Pinpoint the cell where the given text exists, returning its (X, Y) midpoint coordinate. 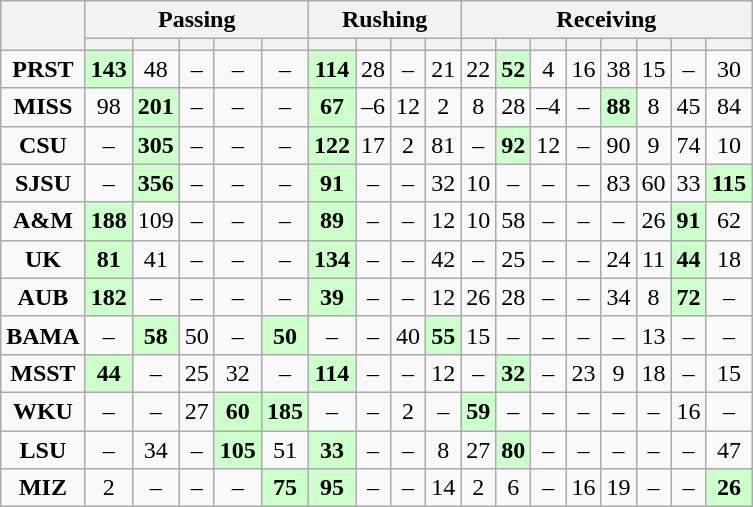
40 (408, 335)
51 (284, 449)
305 (156, 145)
19 (618, 488)
39 (332, 297)
–4 (548, 107)
92 (514, 145)
72 (688, 297)
30 (729, 69)
CSU (43, 145)
90 (618, 145)
201 (156, 107)
13 (654, 335)
AUB (43, 297)
59 (478, 411)
WKU (43, 411)
MIZ (43, 488)
67 (332, 107)
Receiving (606, 20)
95 (332, 488)
47 (729, 449)
4 (548, 69)
11 (654, 259)
80 (514, 449)
62 (729, 221)
105 (238, 449)
188 (108, 221)
UK (43, 259)
A&M (43, 221)
84 (729, 107)
38 (618, 69)
182 (108, 297)
185 (284, 411)
22 (478, 69)
21 (444, 69)
75 (284, 488)
356 (156, 183)
88 (618, 107)
143 (108, 69)
41 (156, 259)
23 (584, 373)
74 (688, 145)
52 (514, 69)
115 (729, 183)
55 (444, 335)
134 (332, 259)
17 (374, 145)
PRST (43, 69)
SJSU (43, 183)
LSU (43, 449)
14 (444, 488)
MISS (43, 107)
–6 (374, 107)
122 (332, 145)
24 (618, 259)
BAMA (43, 335)
83 (618, 183)
45 (688, 107)
42 (444, 259)
Rushing (384, 20)
MSST (43, 373)
89 (332, 221)
109 (156, 221)
Passing (196, 20)
98 (108, 107)
48 (156, 69)
6 (514, 488)
